Output the [x, y] coordinate of the center of the cell containing the given text.  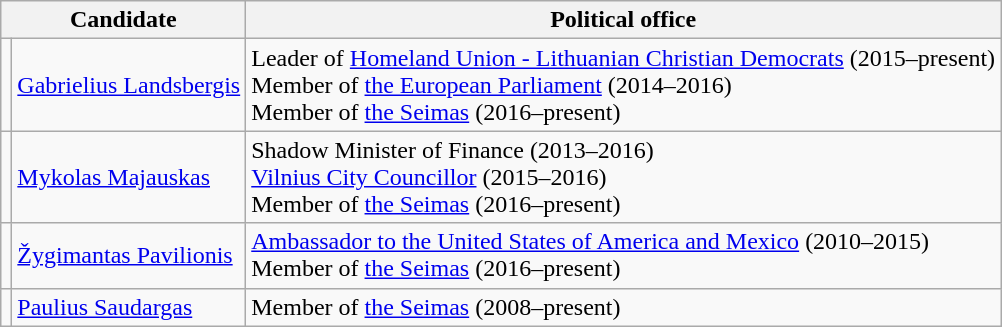
Gabrielius Landsbergis [129, 85]
Political office [624, 20]
Member of the Seimas (2008–present) [624, 307]
Ambassador to the United States of America and Mexico (2010–2015)Member of the Seimas (2016–present) [624, 256]
Mykolas Majauskas [129, 177]
Shadow Minister of Finance (2013–2016)Vilnius City Councillor (2015–2016)Member of the Seimas (2016–present) [624, 177]
Paulius Saudargas [129, 307]
Candidate [124, 20]
Žygimantas Pavilionis [129, 256]
